Extract the (x, y) coordinate from the center of the cell holding the provided text.  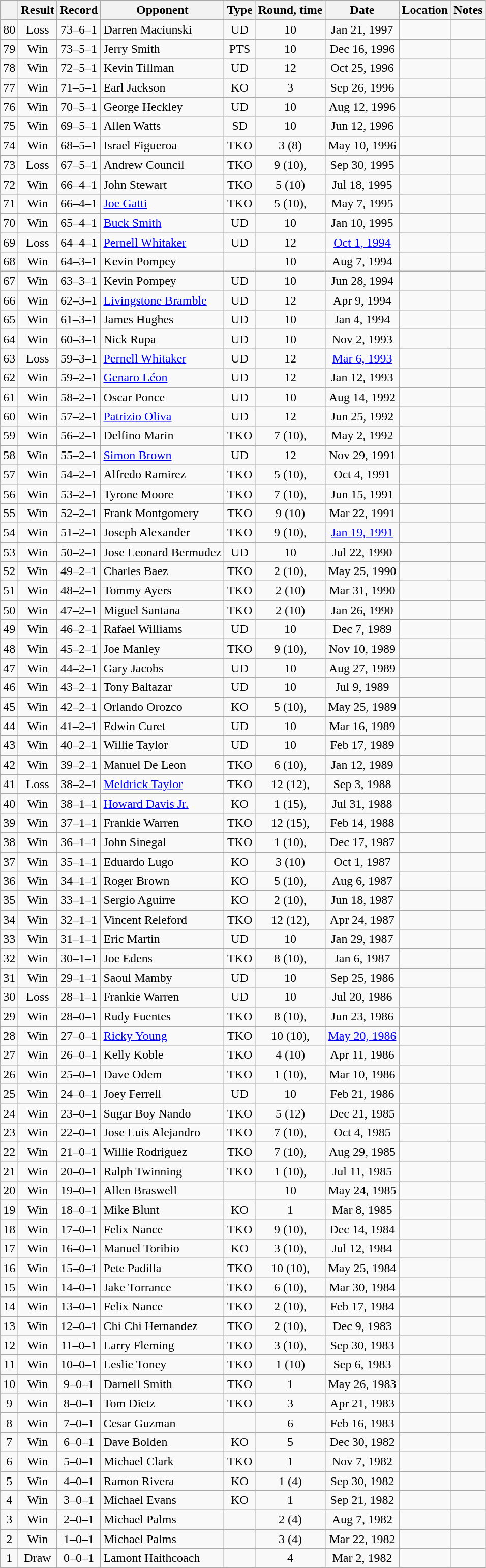
0–0–1 (79, 1558)
Joe Edens (163, 958)
24 (9, 1113)
Mar 22, 1982 (362, 1539)
36–1–1 (79, 842)
34–1–1 (79, 881)
Dec 17, 1987 (362, 842)
Jan 26, 1990 (362, 610)
57–2–1 (79, 416)
19–0–1 (79, 1191)
John Stewart (163, 184)
Tom Dietz (163, 1403)
Mar 30, 1984 (362, 1287)
59 (9, 436)
55 (9, 513)
35–1–1 (79, 862)
37–1–1 (79, 823)
Mar 31, 1990 (362, 591)
Manuel Toribio (163, 1249)
Opponent (163, 10)
56 (9, 494)
13–0–1 (79, 1307)
43–2–1 (79, 687)
65–4–1 (79, 223)
48 (9, 649)
5 (12) (290, 1113)
2 (4) (290, 1520)
Oct 4, 1985 (362, 1132)
44–2–1 (79, 668)
71 (9, 203)
Andrew Council (163, 165)
May 26, 1983 (362, 1384)
28–1–1 (79, 997)
62–3–1 (79, 300)
Darren Maciunski (163, 29)
Gary Jacobs (163, 668)
Mar 22, 1991 (362, 513)
46–2–1 (79, 629)
Date (362, 10)
9 (9, 1403)
25–0–1 (79, 1074)
38 (9, 842)
3 (10) (290, 862)
44 (9, 726)
Aug 7, 1982 (362, 1520)
28 (9, 1036)
16–0–1 (79, 1249)
14 (9, 1307)
Sugar Boy Nando (163, 1113)
20 (9, 1191)
60–3–1 (79, 339)
Joey Ferrell (163, 1094)
Frank Montgomery (163, 513)
45–2–1 (79, 649)
Result (38, 10)
55–2–1 (79, 455)
Jan 19, 1991 (362, 532)
Apr 9, 1994 (362, 300)
19 (9, 1210)
Allen Braswell (163, 1191)
53–2–1 (79, 494)
11 (9, 1365)
22–0–1 (79, 1132)
49 (9, 629)
5 (10) (290, 184)
Draw (38, 1558)
May 2, 1992 (362, 436)
Buck Smith (163, 223)
Roger Brown (163, 881)
Aug 7, 1994 (362, 262)
27–0–1 (79, 1036)
46 (9, 687)
4–0–1 (79, 1481)
16 (9, 1268)
Orlando Orozco (163, 707)
Jul 31, 1988 (362, 803)
Earl Jackson (163, 87)
2–0–1 (79, 1520)
Rafael Williams (163, 629)
39 (9, 823)
56–2–1 (79, 436)
Nov 7, 1982 (362, 1461)
17–0–1 (79, 1229)
53 (9, 552)
61–3–1 (79, 320)
Nov 29, 1991 (362, 455)
52–2–1 (79, 513)
58 (9, 455)
Dave Bolden (163, 1442)
3–0–1 (79, 1500)
Allen Watts (163, 126)
Round, time (290, 10)
41–2–1 (79, 726)
64 (9, 339)
45 (9, 707)
2 (9, 1539)
Tyrone Moore (163, 494)
Feb 14, 1988 (362, 823)
Cesar Guzman (163, 1423)
32–1–1 (79, 920)
Mar 10, 1986 (362, 1074)
May 10, 1996 (362, 145)
Vincent Releford (163, 920)
Apr 21, 1983 (362, 1403)
29–1–1 (79, 978)
Dec 16, 1996 (362, 49)
Jun 25, 1992 (362, 416)
Mar 6, 1993 (362, 358)
21–0–1 (79, 1152)
May 25, 1990 (362, 571)
Manuel De Leon (163, 765)
73 (9, 165)
Michael Evans (163, 1500)
1–0–1 (79, 1539)
26–0–1 (79, 1055)
Mar 2, 1982 (362, 1558)
51 (9, 591)
30–1–1 (79, 958)
Willie Taylor (163, 745)
7 (9, 1442)
66 (9, 300)
23 (9, 1132)
Feb 16, 1983 (362, 1423)
Type (240, 10)
76 (9, 107)
Aug 6, 1987 (362, 881)
3 (4) (290, 1539)
Jan 21, 1997 (362, 29)
Joe Gatti (163, 203)
38–1–1 (79, 803)
Lamont Haithcoach (163, 1558)
Sep 3, 1988 (362, 784)
Notes (468, 10)
Nov 10, 1989 (362, 649)
64–4–1 (79, 243)
Aug 29, 1985 (362, 1152)
20–0–1 (79, 1171)
Nick Rupa (163, 339)
30 (9, 997)
8–0–1 (79, 1403)
Willie Rodriguez (163, 1152)
39–2–1 (79, 765)
Record (79, 10)
Oct 1, 1987 (362, 862)
Jul 20, 1986 (362, 997)
Howard Davis Jr. (163, 803)
May 24, 1985 (362, 1191)
71–5–1 (79, 87)
Dec 30, 1982 (362, 1442)
Sep 21, 1982 (362, 1500)
Jan 10, 1995 (362, 223)
Location (425, 10)
Ramon Rivera (163, 1481)
Tommy Ayers (163, 591)
Jul 9, 1989 (362, 687)
Dec 7, 1989 (362, 629)
62 (9, 378)
61 (9, 397)
Michael Clark (163, 1461)
35 (9, 900)
Rudy Fuentes (163, 1016)
59–3–1 (79, 358)
28–0–1 (79, 1016)
70–5–1 (79, 107)
57 (9, 474)
Sep 30, 1995 (362, 165)
Leslie Toney (163, 1365)
74 (9, 145)
Darnell Smith (163, 1384)
May 25, 1984 (362, 1268)
33 (9, 939)
Patrizio Oliva (163, 416)
79 (9, 49)
18 (9, 1229)
Dec 21, 1985 (362, 1113)
Jun 28, 1994 (362, 281)
Jul 11, 1985 (362, 1171)
May 7, 1995 (362, 203)
Jose Leonard Bermudez (163, 552)
Miguel Santana (163, 610)
Jan 29, 1987 (362, 939)
Jose Luis Alejandro (163, 1132)
Jul 12, 1984 (362, 1249)
Feb 17, 1989 (362, 745)
Eduardo Lugo (163, 862)
May 25, 1989 (362, 707)
Jul 18, 1995 (362, 184)
73–6–1 (79, 29)
23–0–1 (79, 1113)
17 (9, 1249)
Livingstone Bramble (163, 300)
34 (9, 920)
40–2–1 (79, 745)
Sep 30, 1982 (362, 1481)
Ralph Twinning (163, 1171)
63 (9, 358)
72–5–1 (79, 68)
Jerry Smith (163, 49)
SD (240, 126)
65 (9, 320)
Tony Baltazar (163, 687)
Chi Chi Hernandez (163, 1326)
9 (10) (290, 513)
41 (9, 784)
Dave Odem (163, 1074)
Apr 24, 1987 (362, 920)
Jun 23, 1986 (362, 1016)
58–2–1 (79, 397)
52 (9, 571)
Genaro Léon (163, 378)
Oct 1, 1994 (362, 243)
Feb 17, 1984 (362, 1307)
Mike Blunt (163, 1210)
18–0–1 (79, 1210)
50 (9, 610)
54 (9, 532)
8 (9, 1423)
36 (9, 881)
40 (9, 803)
Meldrick Taylor (163, 784)
Sep 30, 1983 (362, 1345)
38–2–1 (79, 784)
69 (9, 243)
Mar 16, 1989 (362, 726)
Sergio Aguirre (163, 900)
Aug 27, 1989 (362, 668)
Charles Baez (163, 571)
3 (8) (290, 145)
1 (10) (290, 1365)
54–2–1 (79, 474)
Dec 9, 1983 (362, 1326)
Pete Padilla (163, 1268)
10–0–1 (79, 1365)
67–5–1 (79, 165)
John Sinegal (163, 842)
1 (4) (290, 1481)
50–2–1 (79, 552)
63–3–1 (79, 281)
7–0–1 (79, 1423)
67 (9, 281)
68 (9, 262)
42 (9, 765)
Simon Brown (163, 455)
Edwin Curet (163, 726)
12 (15), (290, 823)
6–0–1 (79, 1442)
James Hughes (163, 320)
Oscar Ponce (163, 397)
73–5–1 (79, 49)
Sep 26, 1996 (362, 87)
42–2–1 (79, 707)
32 (9, 958)
14–0–1 (79, 1287)
Mar 8, 1985 (362, 1210)
4 (10) (290, 1055)
Sep 25, 1986 (362, 978)
21 (9, 1171)
49–2–1 (79, 571)
43 (9, 745)
47 (9, 668)
Jun 18, 1987 (362, 900)
69–5–1 (79, 126)
Kevin Tillman (163, 68)
Jake Torrance (163, 1287)
Jun 12, 1996 (362, 126)
Israel Figueroa (163, 145)
Jan 6, 1987 (362, 958)
5–0–1 (79, 1461)
Aug 14, 1992 (362, 397)
Jan 12, 1989 (362, 765)
Joseph Alexander (163, 532)
22 (9, 1152)
Kelly Koble (163, 1055)
Jun 15, 1991 (362, 494)
Nov 2, 1993 (362, 339)
Ricky Young (163, 1036)
Oct 4, 1991 (362, 474)
13 (9, 1326)
Aug 12, 1996 (362, 107)
1 (15), (290, 803)
75 (9, 126)
Oct 25, 1996 (362, 68)
George Heckley (163, 107)
24–0–1 (79, 1094)
Eric Martin (163, 939)
PTS (240, 49)
Apr 11, 1986 (362, 1055)
29 (9, 1016)
Delfino Marin (163, 436)
Feb 21, 1986 (362, 1094)
78 (9, 68)
33–1–1 (79, 900)
37 (9, 862)
64–3–1 (79, 262)
Jan 4, 1994 (362, 320)
15–0–1 (79, 1268)
31 (9, 978)
9–0–1 (79, 1384)
48–2–1 (79, 591)
Joe Manley (163, 649)
72 (9, 184)
47–2–1 (79, 610)
May 20, 1986 (362, 1036)
Larry Fleming (163, 1345)
31–1–1 (79, 939)
Alfredo Ramirez (163, 474)
15 (9, 1287)
Jan 12, 1993 (362, 378)
11–0–1 (79, 1345)
Jul 22, 1990 (362, 552)
12–0–1 (79, 1326)
Sep 6, 1983 (362, 1365)
Saoul Mamby (163, 978)
25 (9, 1094)
60 (9, 416)
70 (9, 223)
59–2–1 (79, 378)
68–5–1 (79, 145)
Dec 14, 1984 (362, 1229)
80 (9, 29)
26 (9, 1074)
51–2–1 (79, 532)
27 (9, 1055)
77 (9, 87)
